Capture the cell that displays the provided text and extract its (x, y) central coordinate. 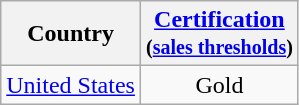
Certification(sales thresholds) (219, 34)
United States (71, 85)
Country (71, 34)
Gold (219, 85)
